Output the [x, y] coordinate of the center of the cell containing the given text.  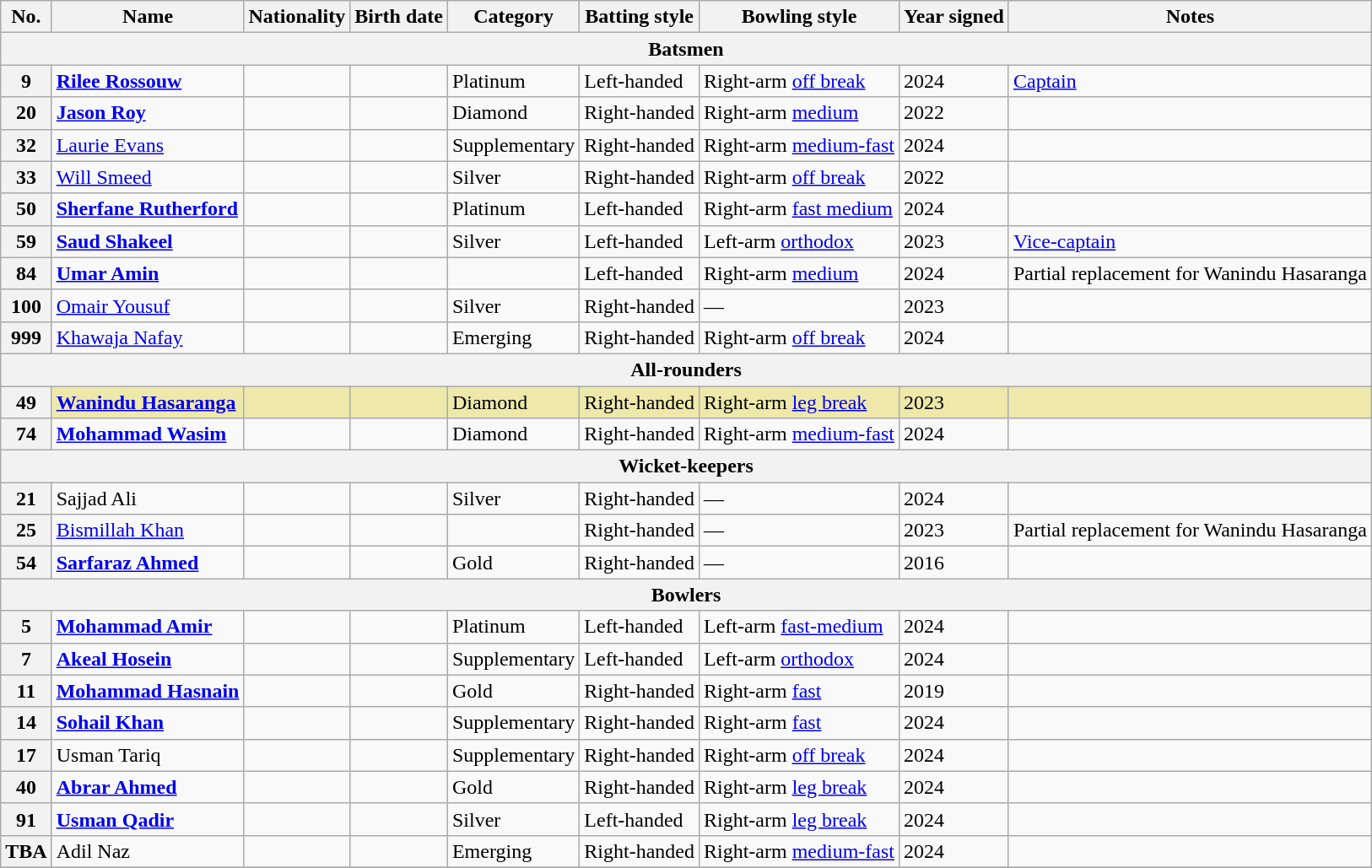
7 [26, 659]
84 [26, 273]
Usman Qadir [148, 819]
Khawaja Nafay [148, 337]
Notes [1190, 17]
Bowlers [687, 595]
Mohammad Amir [148, 627]
Saud Shakeel [148, 241]
Right-arm fast medium [798, 209]
Wicket-keepers [687, 466]
91 [26, 819]
59 [26, 241]
Sohail Khan [148, 723]
Nationality [297, 17]
50 [26, 209]
5 [26, 627]
33 [26, 177]
21 [26, 499]
Sajjad Ali [148, 499]
Akeal Hosein [148, 659]
Batsmen [687, 49]
Batting style [640, 17]
Will Smeed [148, 177]
Usman Tariq [148, 755]
Year signed [954, 17]
No. [26, 17]
Adil Naz [148, 851]
Name [148, 17]
Sherfane Rutherford [148, 209]
Rilee Rossouw [148, 81]
Laurie Evans [148, 145]
14 [26, 723]
Jason Roy [148, 113]
9 [26, 81]
Mohammad Wasim [148, 434]
2019 [954, 691]
Mohammad Hasnain [148, 691]
Bismillah Khan [148, 531]
74 [26, 434]
Sarfaraz Ahmed [148, 563]
Bowling style [798, 17]
40 [26, 787]
Left-arm fast-medium [798, 627]
32 [26, 145]
999 [26, 337]
Vice-captain [1190, 241]
Birth date [399, 17]
Category [513, 17]
TBA [26, 851]
49 [26, 402]
11 [26, 691]
20 [26, 113]
Abrar Ahmed [148, 787]
Captain [1190, 81]
100 [26, 305]
Umar Amin [148, 273]
25 [26, 531]
Wanindu Hasaranga [148, 402]
2016 [954, 563]
Omair Yousuf [148, 305]
54 [26, 563]
17 [26, 755]
All-rounders [687, 369]
